Determine the (X, Y) coordinate at the center of the cell enclosing the given text.  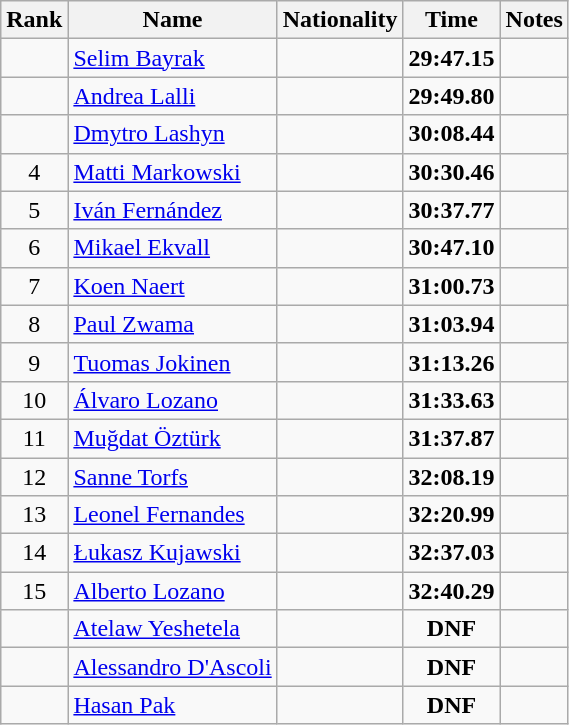
30:47.10 (452, 248)
11 (34, 438)
Matti Markowski (172, 172)
29:49.80 (452, 96)
31:13.26 (452, 362)
31:37.87 (452, 438)
Sanne Torfs (172, 477)
Andrea Lalli (172, 96)
Muğdat Öztürk (172, 438)
32:20.99 (452, 515)
14 (34, 553)
Name (172, 20)
Álvaro Lozano (172, 400)
5 (34, 210)
Nationality (340, 20)
Alberto Lozano (172, 591)
29:47.15 (452, 58)
4 (34, 172)
31:33.63 (452, 400)
30:37.77 (452, 210)
Mikael Ekvall (172, 248)
12 (34, 477)
Time (452, 20)
32:40.29 (452, 591)
9 (34, 362)
Leonel Fernandes (172, 515)
Atelaw Yeshetela (172, 629)
Koen Naert (172, 286)
Notes (534, 20)
Łukasz Kujawski (172, 553)
Selim Bayrak (172, 58)
Paul Zwama (172, 324)
7 (34, 286)
Iván Fernández (172, 210)
32:37.03 (452, 553)
Tuomas Jokinen (172, 362)
15 (34, 591)
Alessandro D'Ascoli (172, 667)
32:08.19 (452, 477)
30:30.46 (452, 172)
31:00.73 (452, 286)
13 (34, 515)
31:03.94 (452, 324)
Hasan Pak (172, 705)
Rank (34, 20)
8 (34, 324)
10 (34, 400)
Dmytro Lashyn (172, 134)
6 (34, 248)
30:08.44 (452, 134)
